Capture the cell that displays the provided text and extract its (X, Y) central coordinate. 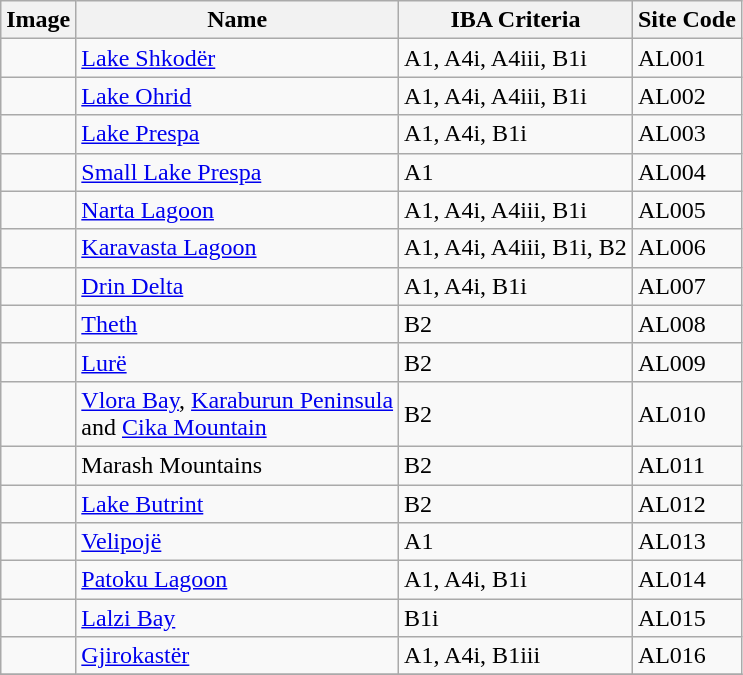
AL004 (686, 172)
AL010 (686, 414)
Small Lake Prespa (238, 172)
AL002 (686, 96)
AL001 (686, 58)
Image (38, 20)
Theth (238, 324)
AL007 (686, 286)
AL015 (686, 618)
AL006 (686, 248)
AL012 (686, 503)
AL008 (686, 324)
Lake Butrint (238, 503)
Site Code (686, 20)
AL009 (686, 362)
AL005 (686, 210)
Drin Delta (238, 286)
Name (238, 20)
Lake Shkodër (238, 58)
A1, A4i, B1iii (516, 656)
AL014 (686, 580)
AL011 (686, 465)
AL016 (686, 656)
Patoku Lagoon (238, 580)
B1i (516, 618)
Lake Ohrid (238, 96)
Velipojë (238, 542)
Karavasta Lagoon (238, 248)
Lurë (238, 362)
Lalzi Bay (238, 618)
Narta Lagoon (238, 210)
Vlora Bay, Karaburun Peninsula and Cika Mountain (238, 414)
Gjirokastër (238, 656)
AL003 (686, 134)
Marash Mountains (238, 465)
A1, A4i, A4iii, B1i, B2 (516, 248)
AL013 (686, 542)
Lake Prespa (238, 134)
IBA Criteria (516, 20)
